Extract the (x, y) coordinate from the center of the cell holding the provided text.  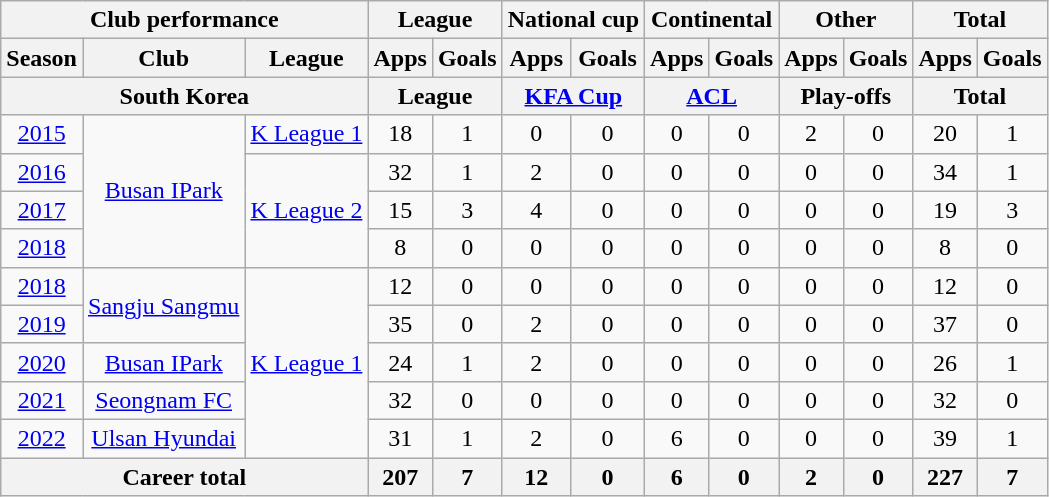
2020 (42, 362)
20 (945, 134)
35 (400, 324)
31 (400, 438)
Seongnam FC (163, 400)
4 (536, 210)
ACL (712, 96)
Season (42, 58)
Continental (712, 20)
2017 (42, 210)
Club (163, 58)
39 (945, 438)
2022 (42, 438)
National cup (573, 20)
Other (846, 20)
Ulsan Hyundai (163, 438)
15 (400, 210)
34 (945, 172)
227 (945, 477)
2019 (42, 324)
19 (945, 210)
2016 (42, 172)
26 (945, 362)
Play-offs (846, 96)
2021 (42, 400)
207 (400, 477)
K League 2 (306, 210)
Sangju Sangmu (163, 305)
2015 (42, 134)
South Korea (184, 96)
24 (400, 362)
18 (400, 134)
Career total (184, 477)
37 (945, 324)
KFA Cup (573, 96)
Club performance (184, 20)
